From the cell containing the given text, extract its center point as (x, y) coordinate. 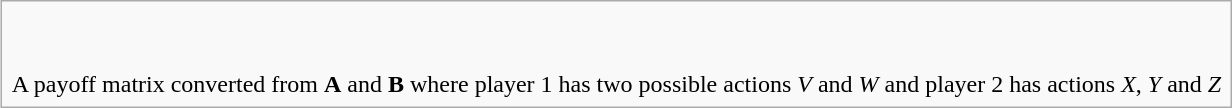
A payoff matrix converted from A and B where player 1 has two possible actions V and W and player 2 has actions X, Y and Z (616, 57)
